From the cell containing the given text, extract its center point as (x, y) coordinate. 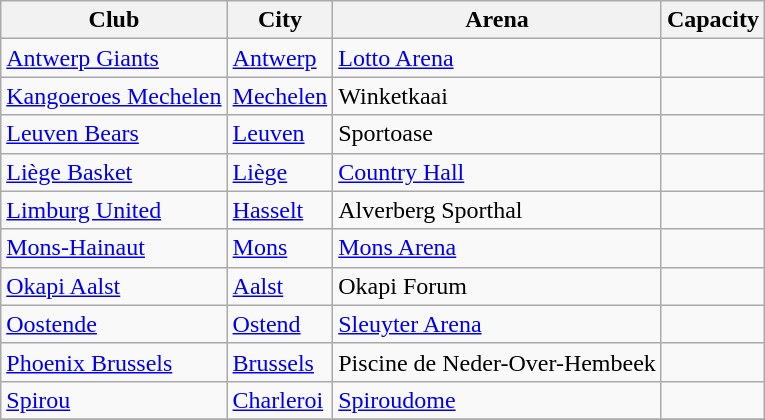
Okapi Aalst (114, 286)
Liège (280, 172)
Ostend (280, 324)
Antwerp (280, 58)
Club (114, 20)
Charleroi (280, 400)
Spirou (114, 400)
Alverberg Sporthal (498, 210)
Arena (498, 20)
Spiroudome (498, 400)
Piscine de Neder-Over-Hembeek (498, 362)
Mechelen (280, 96)
Capacity (712, 20)
Antwerp Giants (114, 58)
Limburg United (114, 210)
Sportoase (498, 134)
Kangoeroes Mechelen (114, 96)
Mons Arena (498, 248)
Brussels (280, 362)
Okapi Forum (498, 286)
Hasselt (280, 210)
City (280, 20)
Winketkaai (498, 96)
Phoenix Brussels (114, 362)
Mons-Hainaut (114, 248)
Oostende (114, 324)
Lotto Arena (498, 58)
Country Hall (498, 172)
Leuven Bears (114, 134)
Liège Basket (114, 172)
Aalst (280, 286)
Leuven (280, 134)
Sleuyter Arena (498, 324)
Mons (280, 248)
